From the cell containing the given text, extract its center point as (X, Y) coordinate. 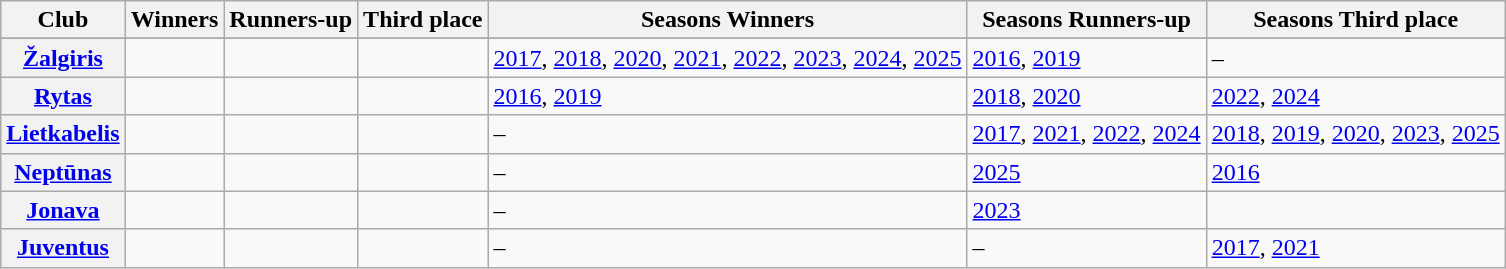
2023 (1086, 210)
Club (63, 20)
2022, 2024 (1356, 96)
2017, 2021 (1356, 248)
Runners-up (291, 20)
Rytas (63, 96)
Seasons Winners (728, 20)
2017, 2018, 2020, 2021, 2022, 2023, 2024, 2025 (728, 58)
Neptūnas (63, 172)
Winners (174, 20)
2025 (1086, 172)
2016 (1356, 172)
Seasons Runners-up (1086, 20)
Juventus (63, 248)
2018, 2019, 2020, 2023, 2025 (1356, 134)
Žalgiris (63, 58)
2017, 2021, 2022, 2024 (1086, 134)
Seasons Third place (1356, 20)
Third place (423, 20)
2018, 2020 (1086, 96)
Lietkabelis (63, 134)
Jonava (63, 210)
